Output the [X, Y] coordinate of the center of the cell containing the given text.  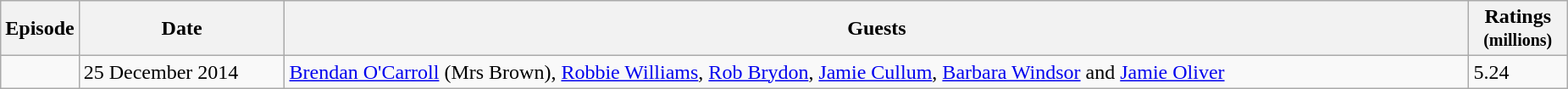
25 December 2014 [181, 72]
Guests [877, 29]
Date [181, 29]
Ratings(millions) [1518, 29]
5.24 [1518, 72]
Episode [40, 29]
Brendan O'Carroll (Mrs Brown), Robbie Williams, Rob Brydon, Jamie Cullum, Barbara Windsor and Jamie Oliver [877, 72]
